Provide the [X, Y] coordinate of the cell's center where the given text is located.  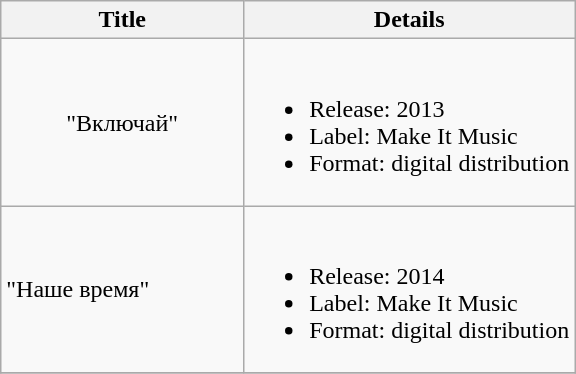
"Наше время" [122, 290]
Title [122, 20]
Release: 2014Label: Make It MusicFormat: digital distribution [410, 290]
"Включай" [122, 122]
Details [410, 20]
Release: 2013Label: Make It MusicFormat: digital distribution [410, 122]
